From the cell containing the given text, extract its center point as (x, y) coordinate. 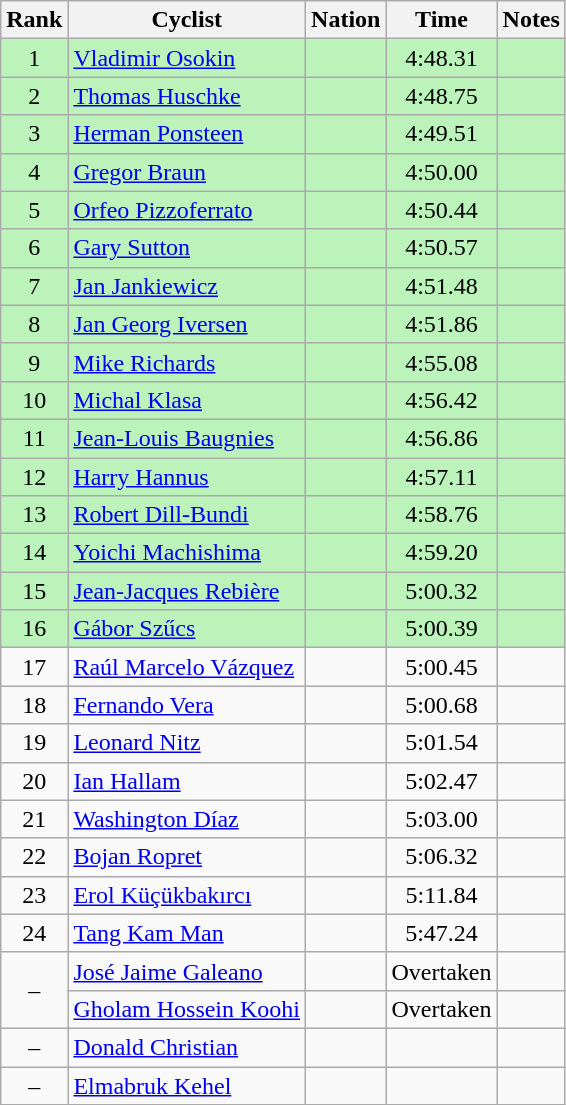
Jean-Louis Baugnies (187, 438)
5:00.45 (442, 667)
5:00.39 (442, 629)
1 (34, 58)
4:55.08 (442, 362)
Yoichi Machishima (187, 553)
5:00.32 (442, 591)
20 (34, 781)
Jean-Jacques Rebière (187, 591)
Time (442, 20)
24 (34, 933)
Gholam Hossein Koohi (187, 1009)
Fernando Vera (187, 705)
5:06.32 (442, 857)
17 (34, 667)
4:51.86 (442, 324)
Erol Küçükbakırcı (187, 895)
Ian Hallam (187, 781)
21 (34, 819)
4:58.76 (442, 515)
4:49.51 (442, 134)
5:11.84 (442, 895)
Herman Ponsteen (187, 134)
Vladimir Osokin (187, 58)
Jan Jankiewicz (187, 286)
4:59.20 (442, 553)
4:50.44 (442, 210)
4:51.48 (442, 286)
Nation (346, 20)
Orfeo Pizzoferrato (187, 210)
Bojan Ropret (187, 857)
Washington Díaz (187, 819)
Harry Hannus (187, 477)
5 (34, 210)
Rank (34, 20)
7 (34, 286)
8 (34, 324)
Leonard Nitz (187, 743)
Elmabruk Kehel (187, 1085)
Gábor Szűcs (187, 629)
4:56.42 (442, 400)
Jan Georg Iversen (187, 324)
4:48.31 (442, 58)
Thomas Huschke (187, 96)
Donald Christian (187, 1047)
4:50.57 (442, 248)
11 (34, 438)
Robert Dill-Bundi (187, 515)
13 (34, 515)
15 (34, 591)
Gregor Braun (187, 172)
4:48.75 (442, 96)
4:56.86 (442, 438)
Gary Sutton (187, 248)
5:47.24 (442, 933)
4:50.00 (442, 172)
Cyclist (187, 20)
5:02.47 (442, 781)
16 (34, 629)
9 (34, 362)
5:03.00 (442, 819)
19 (34, 743)
6 (34, 248)
22 (34, 857)
4:57.11 (442, 477)
José Jaime Galeano (187, 971)
2 (34, 96)
Raúl Marcelo Vázquez (187, 667)
Mike Richards (187, 362)
5:00.68 (442, 705)
18 (34, 705)
Tang Kam Man (187, 933)
4 (34, 172)
Michal Klasa (187, 400)
10 (34, 400)
5:01.54 (442, 743)
23 (34, 895)
3 (34, 134)
14 (34, 553)
Notes (531, 20)
12 (34, 477)
